Detect which cell encompasses the target text, then output its (X, Y) center coordinate. 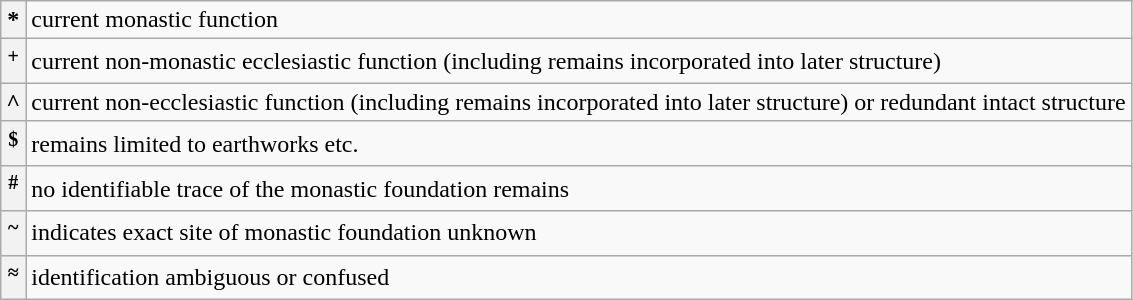
current non-monastic ecclesiastic function (including remains incorporated into later structure) (578, 62)
no identifiable trace of the monastic foundation remains (578, 188)
* (14, 20)
identification ambiguous or confused (578, 278)
~ (14, 234)
^ (14, 102)
+ (14, 62)
current monastic function (578, 20)
remains limited to earthworks etc. (578, 144)
indicates exact site of monastic foundation unknown (578, 234)
current non-ecclesiastic function (including remains incorporated into later structure) or redundant intact structure (578, 102)
# (14, 188)
$ (14, 144)
≈ (14, 278)
